Identify which cell holds the provided text, then report its (x, y) central coordinate. 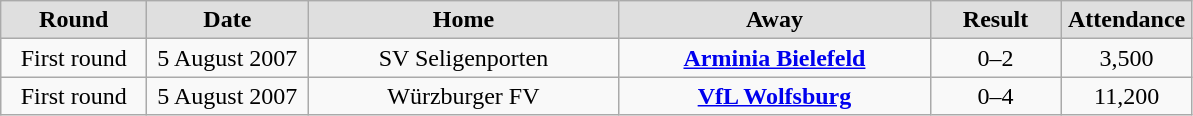
3,500 (1126, 58)
Result (996, 20)
Attendance (1126, 20)
0–2 (996, 58)
Date (228, 20)
Round (74, 20)
Würzburger FV (464, 96)
Arminia Bielefeld (774, 58)
Home (464, 20)
0–4 (996, 96)
11,200 (1126, 96)
VfL Wolfsburg (774, 96)
SV Seligenporten (464, 58)
Away (774, 20)
